Return (X, Y) of the center of cell containing provided text 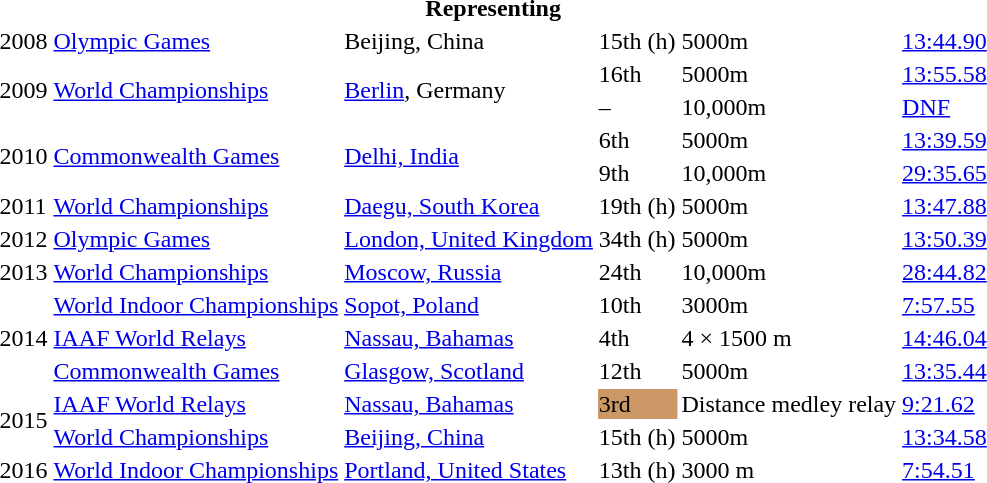
24th (637, 272)
4th (637, 338)
9th (637, 173)
19th (h) (637, 206)
10th (637, 305)
Berlin, Germany (469, 90)
Distance medley relay (789, 404)
Sopot, Poland (469, 305)
Moscow, Russia (469, 272)
12th (637, 371)
World Indoor Championships (196, 305)
3000m (789, 305)
34th (h) (637, 239)
3rd (637, 404)
Glasgow, Scotland (469, 371)
6th (637, 140)
16th (637, 74)
London, United Kingdom (469, 239)
– (637, 107)
Daegu, South Korea (469, 206)
4 × 1500 m (789, 338)
Delhi, India (469, 156)
